For the text-containing cell, return its midpoint in (X, Y) coordinate format. 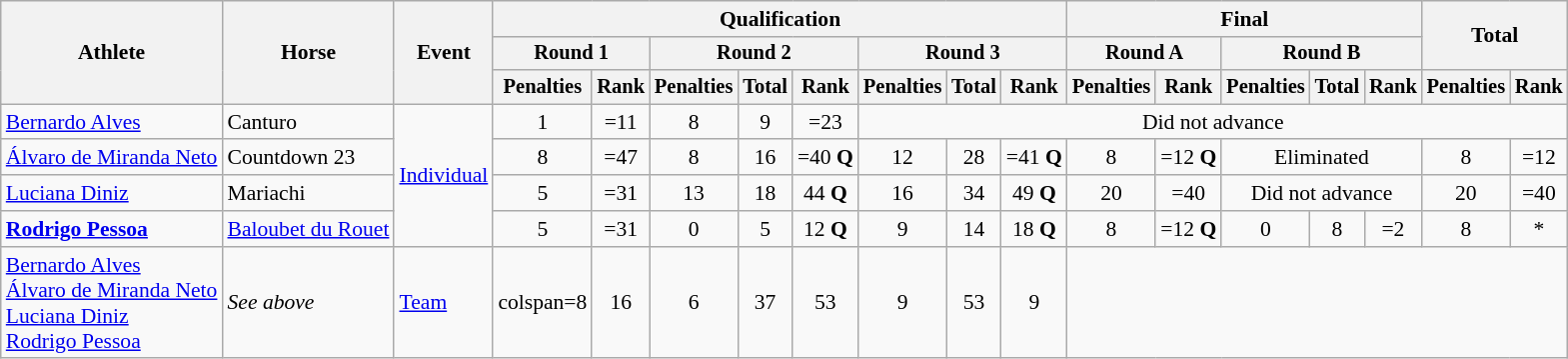
=11 (621, 122)
37 (766, 303)
Bernardo AlvesÁlvaro de Miranda NetoLuciana DinizRodrigo Pessoa (112, 303)
1 (542, 122)
Round 1 (572, 54)
Round 3 (963, 54)
colspan=8 (542, 303)
=47 (621, 158)
Luciana Diniz (112, 193)
Qualification (780, 19)
Bernardo Alves (112, 122)
* (1539, 229)
49 Q (1034, 193)
Álvaro de Miranda Neto (112, 158)
Rodrigo Pessoa (112, 229)
28 (973, 158)
14 (973, 229)
13 (694, 193)
See above (308, 303)
Event (444, 52)
34 (973, 193)
Round A (1144, 54)
Baloubet du Rouet (308, 229)
12 (902, 158)
Final (1245, 19)
44 Q (825, 193)
=41 Q (1034, 158)
Individual (444, 175)
Mariachi (308, 193)
Team (444, 303)
12 Q (825, 229)
Eliminated (1321, 158)
Round B (1321, 54)
Horse (308, 52)
18 (766, 193)
Canturo (308, 122)
Countdown 23 (308, 158)
=40 Q (825, 158)
Athlete (112, 52)
=2 (1393, 229)
=23 (825, 122)
6 (694, 303)
=12 (1539, 158)
Round 2 (754, 54)
18 Q (1034, 229)
